Determine the [x, y] coordinate at the center of the cell enclosing the given text.  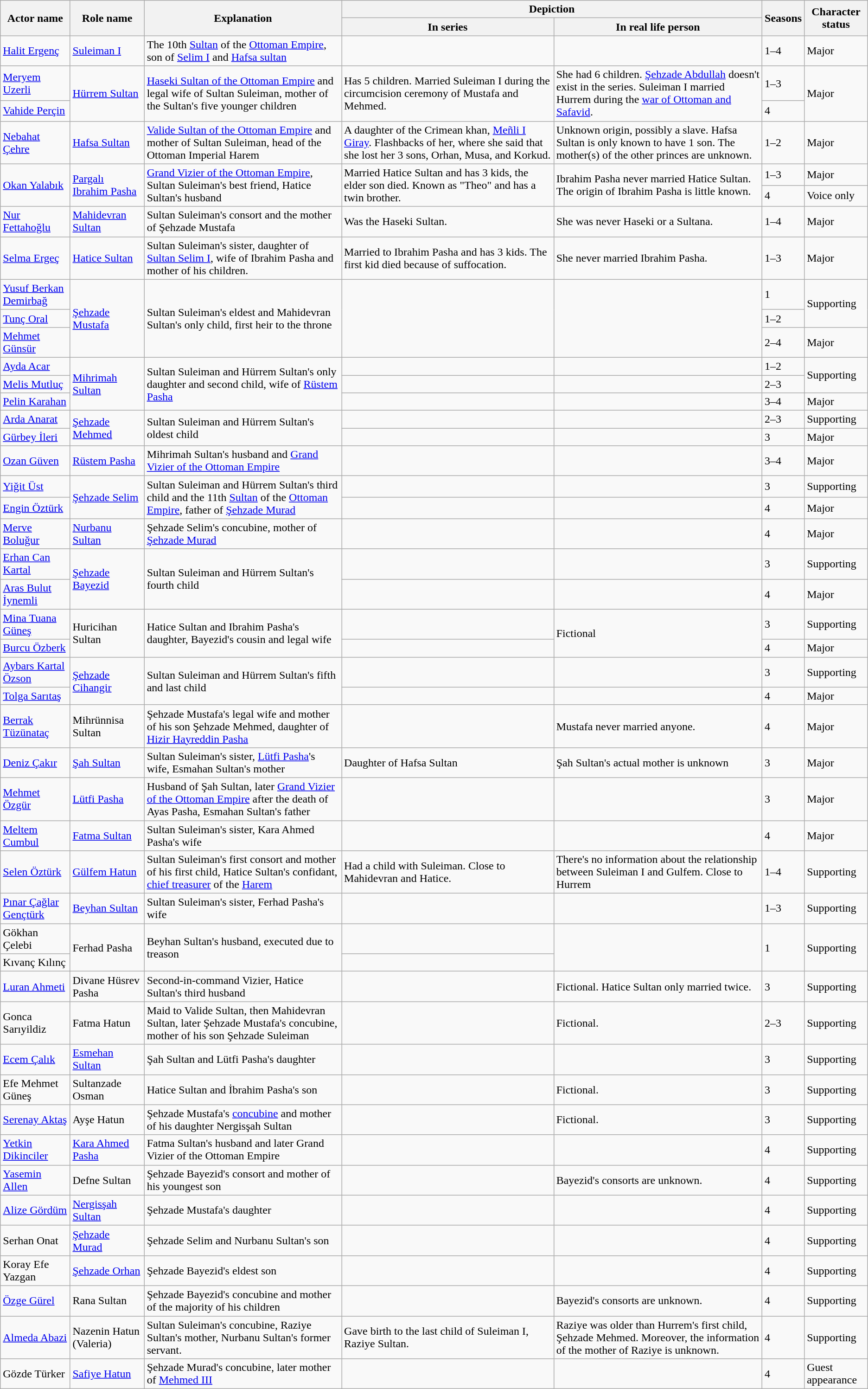
2–4 [784, 342]
Mihrimah Sultan [107, 384]
Sultan Suleiman's sister, daughter of Sultan Selim I, wife of Ibrahim Pasha and mother of his children. [243, 258]
Aybars Kartal Özson [35, 672]
Şehzade Bayezid's consort and mother of his youngest son [243, 1180]
Yasemin Allen [35, 1180]
Mina Tuana Güneş [35, 624]
Erhan Can Kartal [35, 564]
Melis Mutluç [35, 384]
Luran Ahmeti [35, 986]
Guest appearance [836, 1374]
Divane Hüsrev Pasha [107, 986]
Şah Sultan's actual mother is unknown [657, 763]
Sultan Suleiman's concubine, Raziye Sultan's mother, Nurbanu Sultan's former servant. [243, 1337]
Daughter of Hafsa Sultan [448, 763]
Character status [836, 18]
Married to Ibrahim Pasha and has 3 kids. The first kid died because of suffocation. [448, 258]
Okan Yalabık [35, 185]
Şehzade Selim's concubine, mother of Şehzade Murad [243, 534]
Şehzade Murad's concubine, later mother of Mehmed III [243, 1374]
Ferhad Pasha [107, 947]
Maid to Valide Sultan, then Mahidevran Sultan, later Şehzade Mustafa's concubine, mother of his son Şehzade Suleiman [243, 1023]
Sultan Suleiman and Hürrem Sultan's fourth child [243, 579]
Actor name [35, 18]
Efe Mehmet Güneş [35, 1089]
Gonca Sarıyildiz [35, 1023]
There's no information about the relationship between Suleiman I and Gulfem. Close to Hurrem [657, 872]
Aras Bulut İynemli [35, 594]
Sultan Suleiman and Hürrem Sultan's third child and the 11th Sultan of the Ottoman Empire, father of Şehzade Murad [243, 497]
Hatice Sultan and Ibrahim Pasha's daughter, Bayezid's cousin and legal wife [243, 633]
Engin Öztürk [35, 508]
Sultan Suleiman's first consort and mother of his first child, Hatice Sultan's confidant, chief treasurer of the Harem [243, 872]
Fatma Sultan [107, 835]
Yetkin Dikinciler [35, 1150]
Mehmet Günsür [35, 342]
She never married Ibrahim Pasha. [657, 258]
A daughter of the Crimean khan, Meñli I Giray. Flashbacks of her, where she said that she lost her 3 sons, Orhan, Musa, and Korkud. [448, 142]
Ozan Güven [35, 461]
Defne Sultan [107, 1180]
Had a child with Suleiman. Close to Mahidevran and Hatice. [448, 872]
Serenay Aktaş [35, 1120]
Unknown origin, possibly a slave. Hafsa Sultan is only known to have 1 son. The mother(s) of the other princes are unknown. [657, 142]
Fictional [657, 633]
Ecem Çalık [35, 1060]
Yusuf Berkan Demirbağ [35, 294]
Şah Sultan [107, 763]
Lütfi Pasha [107, 799]
Gürbey İleri [35, 437]
Seasons [784, 18]
Sultan Suleiman's consort and the mother of Şehzade Mustafa [243, 222]
Kara Ahmed Pasha [107, 1150]
Hafsa Sultan [107, 142]
Şehzade Bayezid's concubine and mother of the majority of his children [243, 1301]
Sultan Suleiman's sister, Lütfi Pasha's wife, Esmahan Sultan's mother [243, 763]
Sultanzade Osman [107, 1089]
Voice only [836, 196]
Şehzade Cihangir [107, 681]
Depiction [552, 9]
Arda Anarat [35, 419]
Sultan Suleiman and Hürrem Sultan's oldest child [243, 428]
Deniz Çakır [35, 763]
Alize Gördüm [35, 1210]
Şehzade Murad [107, 1241]
Şehzade Bayezid's eldest son [243, 1270]
Yiğit Üst [35, 487]
Suleiman I [107, 51]
Ayşe Hatun [107, 1120]
Halit Ergenç [35, 51]
Sultan Suleiman and Hürrem Sultan's only daughter and second child, wife of Rüstem Pasha [243, 384]
Şehzade Bayezid [107, 579]
Ibrahim Pasha never married Hatice Sultan. The origin of Ibrahim Pasha is little known. [657, 185]
Valide Sultan of the Ottoman Empire and mother of Sultan Suleiman, head of the Ottoman Imperial Harem [243, 142]
Ayda Acar [35, 366]
Pınar Çağlar Gençtürk [35, 908]
Şehzade Mehmed [107, 428]
Sultan Suleiman's sister, Kara Ahmed Pasha's wife [243, 835]
Hatice Sultan and İbrahim Pasha's son [243, 1089]
Beyhan Sultan [107, 908]
Raziye was older than Hurrem's first child, Şehzade Mehmed. Moreover, the information of the mother of Raziye is unknown. [657, 1337]
Sultan Suleiman and Hürrem Sultan's fifth and last child [243, 681]
Şehzade Mustafa's daughter [243, 1210]
Selma Ergeç [35, 258]
Almeda Abazi [35, 1337]
Fatma Sultan's husband and later Grand Vizier of the Ottoman Empire [243, 1150]
Grand Vizier of the Ottoman Empire, Sultan Suleiman's best friend, Hatice Sultan's husband [243, 185]
She was never Haseki or a Sultana. [657, 222]
Sultan Suleiman's eldest and Mahidevran Sultan's only child, first heir to the throne [243, 318]
Vahide Perçin [35, 111]
Gözde Türker [35, 1374]
Selen Öztürk [35, 872]
Husband of Şah Sultan, later Grand Vizier of the Ottoman Empire after the death of Ayas Pasha, Esmahan Sultan's father [243, 799]
Mihrimah Sultan's husband and Grand Vizier of the Ottoman Empire [243, 461]
Gökhan Çelebi [35, 939]
Gave birth to the last child of Suleiman I, Raziye Sultan. [448, 1337]
Haseki Sultan of the Ottoman Empire and legal wife of Sultan Suleiman, mother of the Sultan's five younger children [243, 94]
Mehmet Özgür [35, 799]
Şehzade Orhan [107, 1270]
Huricihan Sultan [107, 633]
Role name [107, 18]
Fatma Hatun [107, 1023]
Mustafa never married anyone. [657, 726]
Özge Gürel [35, 1301]
Meryem Uzerli [35, 84]
Koray Efe Yazgan [35, 1270]
The 10th Sultan of the Ottoman Empire, son of Selim I and Hafsa sultan [243, 51]
Nur Fettahoğlu [35, 222]
Fictional. Hatice Sultan only married twice. [657, 986]
Şehzade Selim [107, 497]
Sultan Suleiman's sister, Ferhad Pasha's wife [243, 908]
Nebahat Çehre [35, 142]
Şehzade Mustafa's legal wife and mother of his son Şehzade Mehmed, daughter of Hizir Hayreddin Pasha [243, 726]
Nurbanu Sultan [107, 534]
In series [448, 27]
Hatice Sultan [107, 258]
Meltem Cumbul [35, 835]
Tolga Sarıtaş [35, 696]
Serhan Onat [35, 1241]
Explanation [243, 18]
Mihrünnisa Sultan [107, 726]
Mahidevran Sultan [107, 222]
Şehzade Mustafa [107, 318]
Rüstem Pasha [107, 461]
Beyhan Sultan's husband, executed due to treason [243, 947]
Pargalı Ibrahim Pasha [107, 185]
Was the Haseki Sultan. [448, 222]
Kıvanç Kılınç [35, 963]
Berrak Tüzünataç [35, 726]
Tunç Oral [35, 318]
Nazenin Hatun (Valeria) [107, 1337]
Safiye Hatun [107, 1374]
In real life person [657, 27]
Pelin Karahan [35, 402]
Merve Boluğur [35, 534]
Şehzade Mustafa's concubine and mother of his daughter Nergisşah Sultan [243, 1120]
Şah Sultan and Lütfi Pasha's daughter [243, 1060]
Burcu Özberk [35, 648]
She had 6 children. Şehzade Abdullah doesn't exist in the series. Suleiman I married Hurrem during the war of Ottoman and Safavid. [657, 94]
Has 5 children. Married Suleiman I during the circumcision ceremony of Mustafa and Mehmed. [448, 94]
Second-in-command Vizier, Hatice Sultan's third husband [243, 986]
Married Hatice Sultan and has 3 kids, the elder son died. Known as "Theo" and has a twin brother. [448, 185]
Rana Sultan [107, 1301]
Gülfem Hatun [107, 872]
Esmehan Sultan [107, 1060]
Hürrem Sultan [107, 94]
Şehzade Selim and Nurbanu Sultan's son [243, 1241]
Nergisşah Sultan [107, 1210]
